Provide the [X, Y] coordinate of the cell's center where the given text is located.  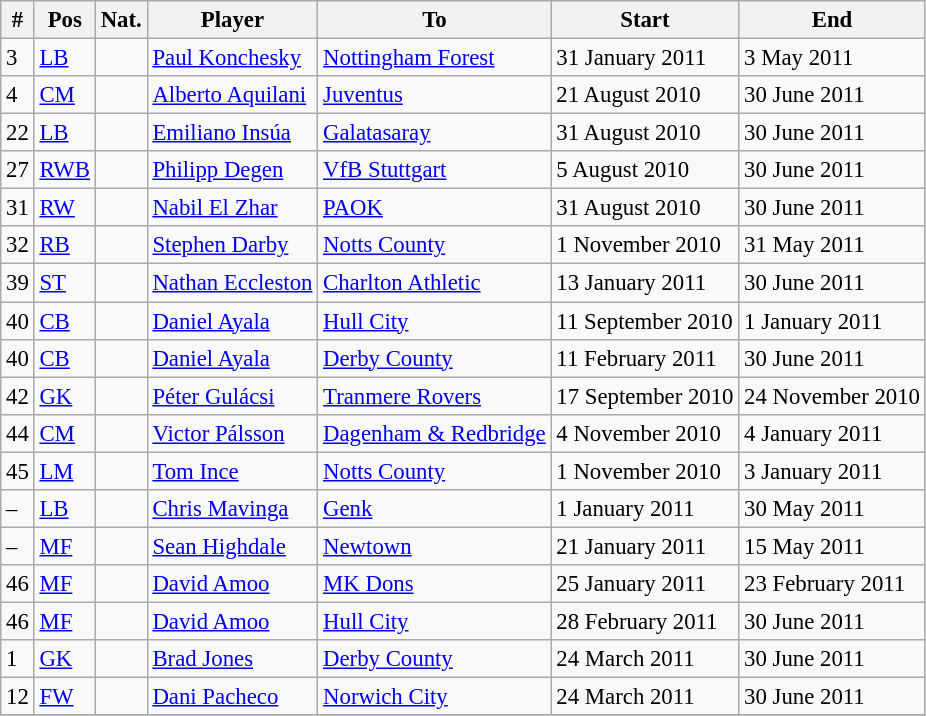
Nathan Eccleston [232, 283]
5 August 2010 [645, 170]
Player [232, 20]
12 [18, 697]
FW [64, 697]
21 August 2010 [645, 95]
VfB Stuttgart [434, 170]
Philipp Degen [232, 170]
Dani Pacheco [232, 697]
To [434, 20]
24 November 2010 [832, 396]
Alberto Aquilani [232, 95]
25 January 2011 [645, 584]
Stephen Darby [232, 245]
RB [64, 245]
27 [18, 170]
13 January 2011 [645, 283]
3 [18, 58]
Charlton Athletic [434, 283]
4 November 2010 [645, 433]
31 January 2011 [645, 58]
LM [64, 471]
17 September 2010 [645, 396]
Newtown [434, 546]
Start [645, 20]
End [832, 20]
42 [18, 396]
21 January 2011 [645, 546]
39 [18, 283]
Victor Pálsson [232, 433]
3 January 2011 [832, 471]
30 May 2011 [832, 509]
23 February 2011 [832, 584]
Dagenham & Redbridge [434, 433]
Chris Mavinga [232, 509]
Tranmere Rovers [434, 396]
1 [18, 659]
Genk [434, 509]
45 [18, 471]
4 [18, 95]
11 September 2010 [645, 321]
Nottingham Forest [434, 58]
44 [18, 433]
Brad Jones [232, 659]
Galatasaray [434, 133]
Nabil El Zhar [232, 208]
31 [18, 208]
15 May 2011 [832, 546]
RW [64, 208]
Tom Ince [232, 471]
28 February 2011 [645, 621]
Péter Gulácsi [232, 396]
Juventus [434, 95]
RWB [64, 170]
3 May 2011 [832, 58]
22 [18, 133]
31 May 2011 [832, 245]
Norwich City [434, 697]
32 [18, 245]
ST [64, 283]
Pos [64, 20]
11 February 2011 [645, 358]
Sean Highdale [232, 546]
Paul Konchesky [232, 58]
Nat. [121, 20]
# [18, 20]
MK Dons [434, 584]
4 January 2011 [832, 433]
PAOK [434, 208]
Emiliano Insúa [232, 133]
